Return the (x, y) coordinate for the center point of the cell that contains the specified text.  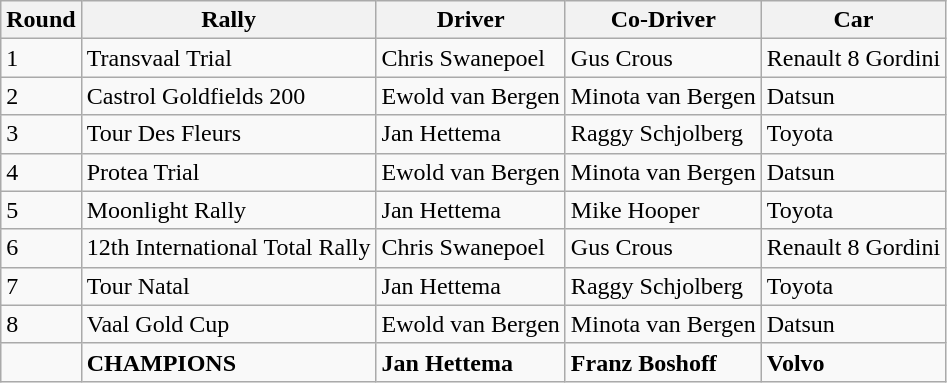
Protea Trial (228, 172)
3 (41, 134)
Castrol Goldfields 200 (228, 96)
Driver (470, 20)
12th International Total Rally (228, 248)
Moonlight Rally (228, 210)
Co-Driver (663, 20)
CHAMPIONS (228, 362)
Mike Hooper (663, 210)
Franz Boshoff (663, 362)
Transvaal Trial (228, 58)
1 (41, 58)
4 (41, 172)
Volvo (853, 362)
Rally (228, 20)
Round (41, 20)
Car (853, 20)
2 (41, 96)
8 (41, 324)
6 (41, 248)
5 (41, 210)
7 (41, 286)
Vaal Gold Cup (228, 324)
Tour Des Fleurs (228, 134)
Tour Natal (228, 286)
